Scan for the cell matching the given text and deliver its (x, y) coordinate at center. 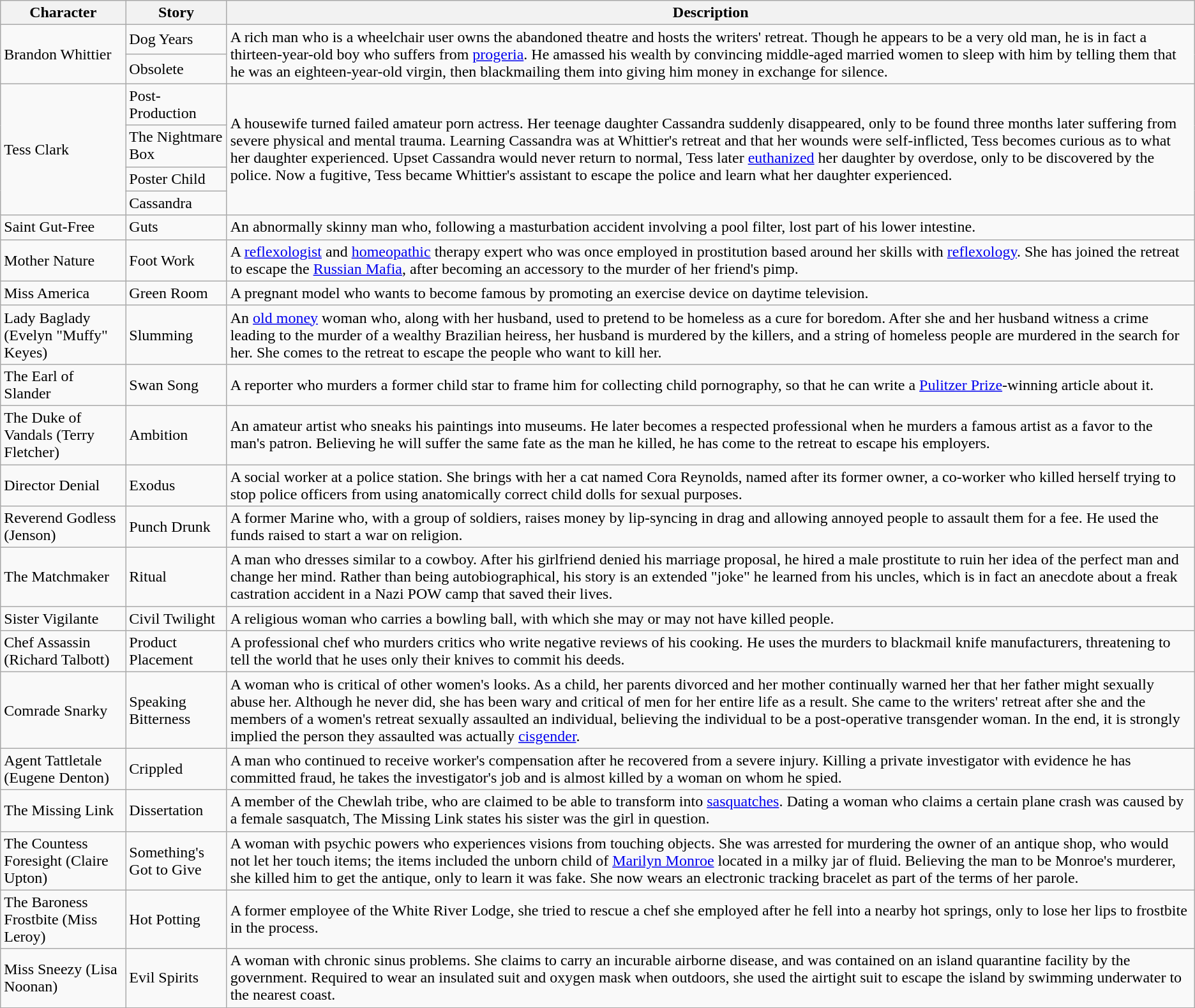
Speaking Bitterness (176, 710)
Slumming (176, 335)
Guts (176, 227)
Poster Child (176, 179)
Punch Drunk (176, 527)
Sister Vigilante (63, 619)
Saint Gut-Free (63, 227)
Chef Assassin (Richard Talbott) (63, 651)
Foot Work (176, 260)
Brandon Whittier (63, 54)
Obsolete (176, 69)
Crippled (176, 769)
Character (63, 13)
Swan Song (176, 384)
The Missing Link (63, 811)
Hot Potting (176, 919)
Product Placement (176, 651)
Story (176, 13)
Lady Baglady (Evelyn "Muffy" Keyes) (63, 335)
Civil Twilight (176, 619)
Something's Got to Give (176, 861)
Tess Clark (63, 149)
Cassandra (176, 203)
Dog Years (176, 40)
Green Room (176, 293)
Comrade Snarky (63, 710)
Description (710, 13)
Miss America (63, 293)
A pregnant model who wants to become famous by promoting an exercise device on daytime television. (710, 293)
The Earl of Slander (63, 384)
An abnormally skinny man who, following a masturbation accident involving a pool filter, lost part of his lower intestine. (710, 227)
Agent Tattletale (Eugene Denton) (63, 769)
Ambition (176, 435)
Reverend Godless (Jenson) (63, 527)
Director Denial (63, 485)
A religious woman who carries a bowling ball, with which she may or may not have killed people. (710, 619)
Exodus (176, 485)
The Countess Foresight (Claire Upton) (63, 861)
Mother Nature (63, 260)
Evil Spirits (176, 978)
Post-Production (176, 105)
The Baroness Frostbite (Miss Leroy) (63, 919)
Dissertation (176, 811)
Miss Sneezy (Lisa Noonan) (63, 978)
The Matchmaker (63, 577)
The Duke of Vandals (Terry Fletcher) (63, 435)
The Nightmare Box (176, 146)
Ritual (176, 577)
